Search for the cell housing the specified text and yield its (x, y) center coordinate. 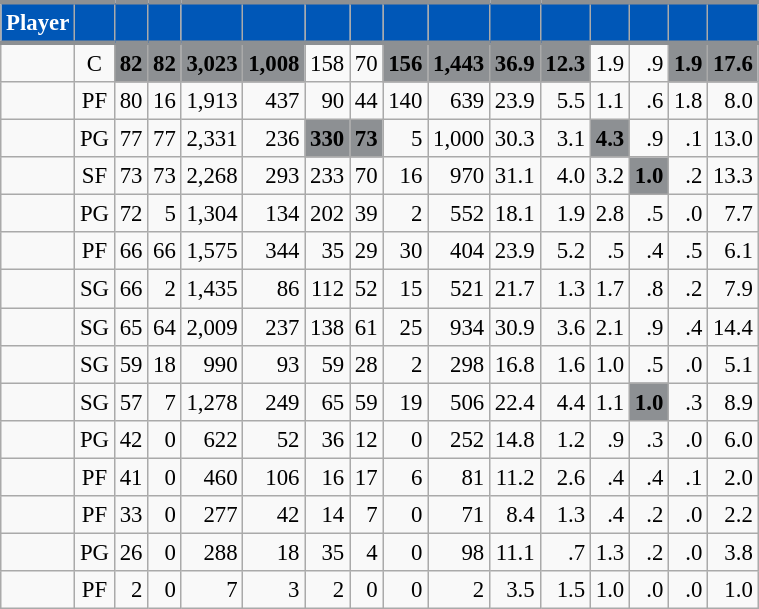
1,000 (459, 139)
237 (274, 327)
SF (95, 176)
18.1 (515, 214)
3.1 (565, 139)
437 (274, 101)
1.8 (688, 101)
521 (459, 289)
2.6 (565, 477)
36 (328, 439)
61 (366, 327)
17 (366, 477)
8.4 (515, 515)
.7 (565, 552)
98 (459, 552)
990 (212, 364)
C (95, 62)
30.9 (515, 327)
71 (459, 515)
2.1 (610, 327)
6 (406, 477)
86 (274, 289)
1,575 (212, 251)
252 (459, 439)
277 (212, 515)
.6 (650, 101)
4.0 (565, 176)
138 (328, 327)
1,435 (212, 289)
112 (328, 289)
11.2 (515, 477)
158 (328, 62)
2.0 (733, 477)
1,304 (212, 214)
106 (274, 477)
288 (212, 552)
14 (328, 515)
22.4 (515, 402)
17.6 (733, 62)
12.3 (565, 62)
21.7 (515, 289)
2.8 (610, 214)
3.8 (733, 552)
16.8 (515, 364)
3.5 (515, 590)
12 (366, 439)
25 (406, 327)
13.0 (733, 139)
622 (212, 439)
3 (274, 590)
4.4 (565, 402)
31.1 (515, 176)
93 (274, 364)
11.1 (515, 552)
1,913 (212, 101)
30.3 (515, 139)
1,008 (274, 62)
19 (406, 402)
30 (406, 251)
13.3 (733, 176)
3.6 (565, 327)
233 (328, 176)
28 (366, 364)
156 (406, 62)
506 (459, 402)
249 (274, 402)
90 (328, 101)
8.0 (733, 101)
80 (130, 101)
57 (130, 402)
6.1 (733, 251)
81 (459, 477)
2.2 (733, 515)
15 (406, 289)
Player (38, 22)
3.2 (610, 176)
6.0 (733, 439)
460 (212, 477)
236 (274, 139)
1.6 (565, 364)
3,023 (212, 62)
2,009 (212, 327)
404 (459, 251)
26 (130, 552)
5.5 (565, 101)
1.2 (565, 439)
4.3 (610, 139)
344 (274, 251)
1.5 (565, 590)
2,268 (212, 176)
.8 (650, 289)
134 (274, 214)
39 (366, 214)
8.9 (733, 402)
7.9 (733, 289)
4 (366, 552)
552 (459, 214)
1,278 (212, 402)
298 (459, 364)
14.4 (733, 327)
5.2 (565, 251)
970 (459, 176)
140 (406, 101)
7.7 (733, 214)
64 (164, 327)
2,331 (212, 139)
29 (366, 251)
14.8 (515, 439)
330 (328, 139)
639 (459, 101)
1,443 (459, 62)
33 (130, 515)
934 (459, 327)
36.9 (515, 62)
293 (274, 176)
41 (130, 477)
44 (366, 101)
72 (130, 214)
1.7 (610, 289)
5.1 (733, 364)
202 (328, 214)
